Locate the cell with the specified text and output its (X, Y) center coordinate. 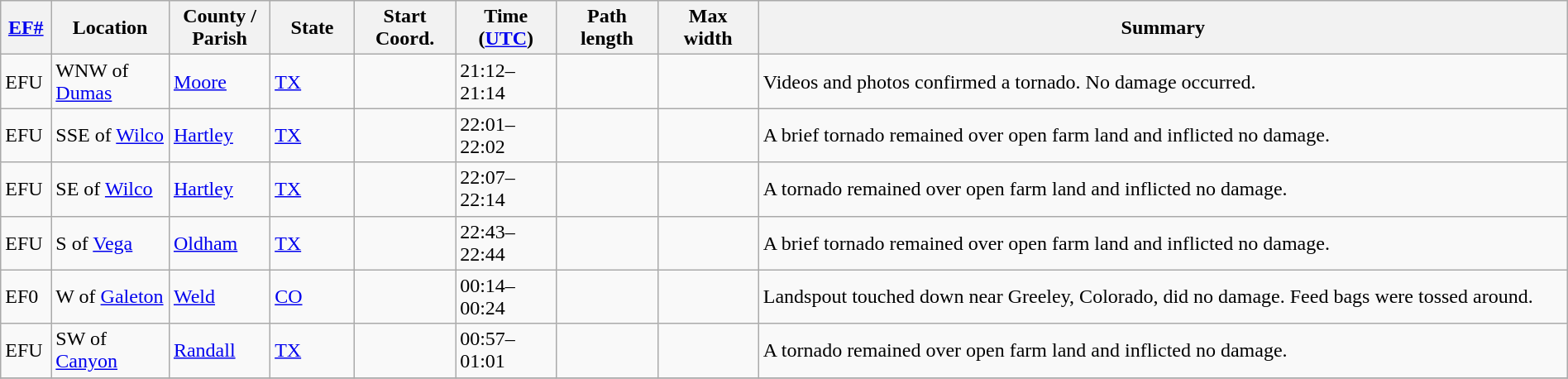
Moore (219, 81)
County / Parish (219, 28)
Path length (607, 28)
WNW of Dumas (111, 81)
EF# (26, 28)
Randall (219, 351)
22:43–22:44 (506, 243)
SW of Canyon (111, 351)
00:14–00:24 (506, 296)
Max width (708, 28)
SSE of Wilco (111, 136)
Oldham (219, 243)
W of Galeton (111, 296)
CO (313, 296)
State (313, 28)
Location (111, 28)
Videos and photos confirmed a tornado. No damage occurred. (1163, 81)
Landspout touched down near Greeley, Colorado, did no damage. Feed bags were tossed around. (1163, 296)
22:01–22:02 (506, 136)
Summary (1163, 28)
S of Vega (111, 243)
00:57–01:01 (506, 351)
Time (UTC) (506, 28)
SE of Wilco (111, 189)
EF0 (26, 296)
21:12–21:14 (506, 81)
Start Coord. (404, 28)
22:07–22:14 (506, 189)
Weld (219, 296)
